For the text-containing cell, return its midpoint in [x, y] coordinate format. 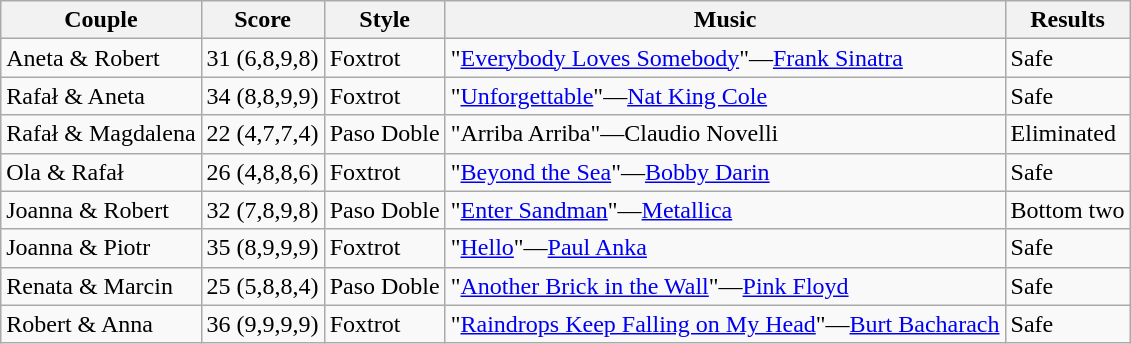
Rafał & Aneta [101, 96]
Style [384, 20]
Ola & Rafał [101, 172]
Aneta & Robert [101, 58]
Joanna & Robert [101, 210]
22 (4,7,7,4) [262, 134]
26 (4,8,8,6) [262, 172]
Joanna & Piotr [101, 248]
34 (8,8,9,9) [262, 96]
Score [262, 20]
Results [1068, 20]
Bottom two [1068, 210]
"Unforgettable"—Nat King Cole [725, 96]
Couple [101, 20]
Music [725, 20]
Rafał & Magdalena [101, 134]
Eliminated [1068, 134]
"Another Brick in the Wall"—Pink Floyd [725, 286]
31 (6,8,9,8) [262, 58]
32 (7,8,9,8) [262, 210]
"Hello"—Paul Anka [725, 248]
Robert & Anna [101, 324]
"Arriba Arriba"—Claudio Novelli [725, 134]
25 (5,8,8,4) [262, 286]
"Everybody Loves Somebody"—Frank Sinatra [725, 58]
Renata & Marcin [101, 286]
36 (9,9,9,9) [262, 324]
"Enter Sandman"—Metallica [725, 210]
"Beyond the Sea"—Bobby Darin [725, 172]
"Raindrops Keep Falling on My Head"—Burt Bacharach [725, 324]
35 (8,9,9,9) [262, 248]
